Return (x, y) of the center of cell containing provided text 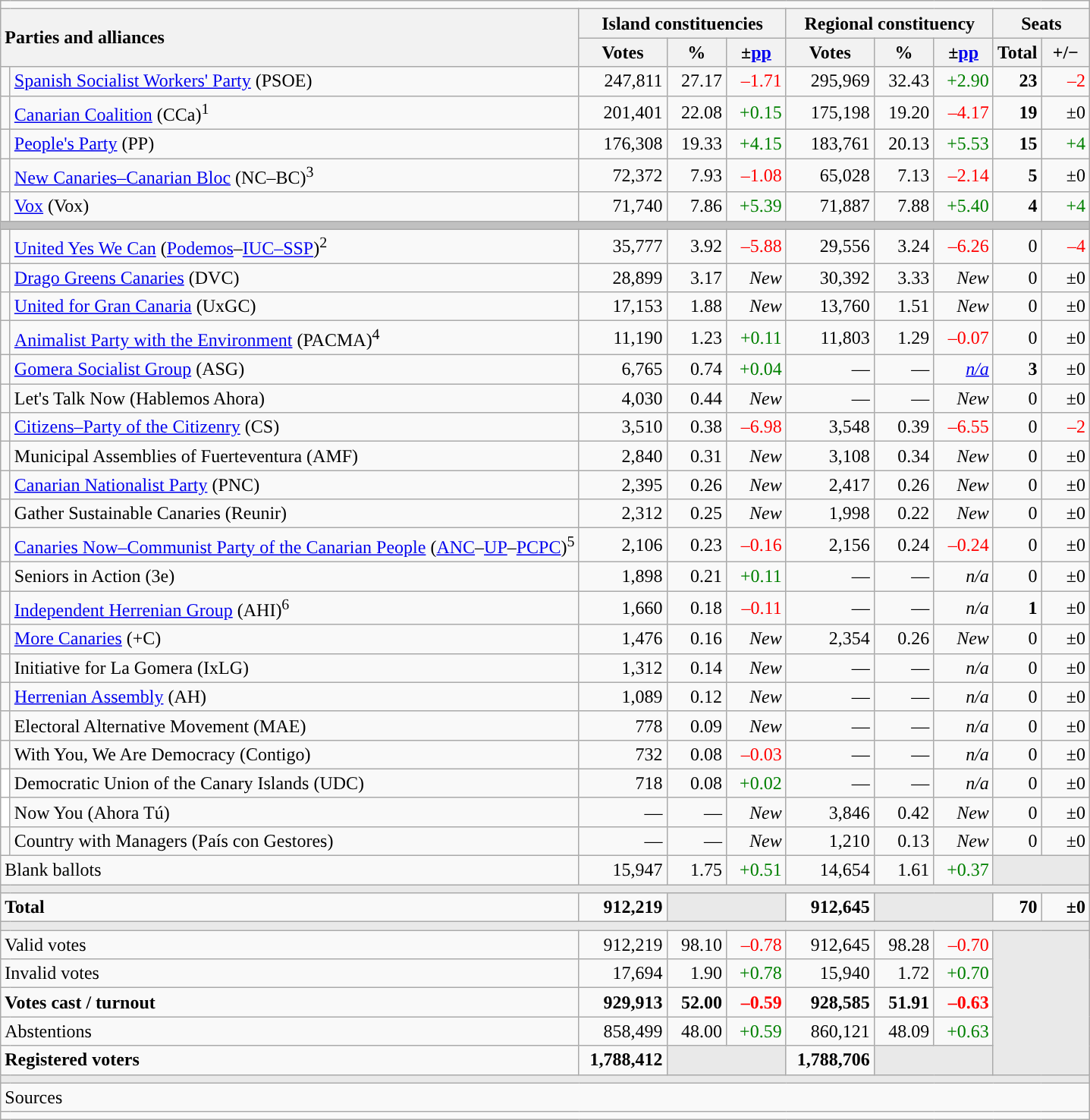
+0.04 (757, 370)
Votes cast / turnout (290, 1002)
–4 (1066, 246)
Blank ballots (290, 870)
5 (1017, 176)
176,308 (623, 144)
–6.98 (757, 427)
175,198 (830, 112)
183,761 (830, 144)
0.39 (904, 427)
928,585 (830, 1002)
732 (623, 754)
–0.24 (963, 545)
32.43 (904, 81)
+0.15 (757, 112)
With You, We Are Democracy (Contigo) (294, 754)
1,898 (623, 576)
30,392 (830, 278)
Registered voters (290, 1060)
+0.02 (757, 783)
Now You (Ahora Tú) (294, 812)
Animalist Party with the Environment (PACMA)4 (294, 338)
48.00 (696, 1031)
13,760 (830, 307)
Island constituencies (683, 24)
0.74 (696, 370)
0.34 (904, 456)
Seats (1041, 24)
Spanish Socialist Workers' Party (PSOE) (294, 81)
1.75 (696, 870)
–0.59 (757, 1002)
35,777 (623, 246)
–0.63 (963, 1002)
+/− (1066, 52)
0.24 (904, 545)
2,395 (623, 485)
Sources (545, 1097)
Valid votes (290, 945)
+0.70 (963, 974)
929,913 (623, 1002)
Independent Herrenian Group (AHI)6 (294, 609)
860,121 (830, 1031)
–0.16 (757, 545)
+2.90 (963, 81)
0.21 (696, 576)
–1.71 (757, 81)
3,846 (830, 812)
15,940 (830, 974)
0.25 (696, 514)
247,811 (623, 81)
2,354 (830, 639)
Seniors in Action (3e) (294, 576)
United Yes We Can (Podemos–IUC–SSP)2 (294, 246)
27.17 (696, 81)
17,153 (623, 307)
+0.51 (757, 870)
2,312 (623, 514)
22.08 (696, 112)
–5.88 (757, 246)
48.09 (904, 1031)
+0.63 (963, 1031)
1.51 (904, 307)
Municipal Assemblies of Fuerteventura (AMF) (294, 456)
52.00 (696, 1002)
2,156 (830, 545)
More Canaries (+C) (294, 639)
–6.26 (963, 246)
+0.59 (757, 1031)
2,106 (623, 545)
Country with Managers (País con Gestores) (294, 842)
Parties and alliances (290, 38)
–0.78 (757, 945)
Initiative for La Gomera (IxLG) (294, 668)
3 (1017, 370)
71,887 (830, 206)
65,028 (830, 176)
Gomera Socialist Group (ASG) (294, 370)
0.44 (696, 398)
718 (623, 783)
17,694 (623, 974)
3.33 (904, 278)
7.13 (904, 176)
295,969 (830, 81)
19 (1017, 112)
11,190 (623, 338)
19.20 (904, 112)
7.86 (696, 206)
–0.07 (963, 338)
778 (623, 725)
Vox (Vox) (294, 206)
19.33 (696, 144)
1,660 (623, 609)
3.24 (904, 246)
+0.78 (757, 974)
1,210 (830, 842)
Canaries Now–Communist Party of the Canarian People (ANC–UP–PCPC)5 (294, 545)
15,947 (623, 870)
71,740 (623, 206)
3,548 (830, 427)
0.12 (696, 697)
6,765 (623, 370)
Drago Greens Canaries (DVC) (294, 278)
1,998 (830, 514)
0.38 (696, 427)
New Canaries–Canarian Bloc (NC–BC)3 (294, 176)
15 (1017, 144)
2,840 (623, 456)
0.23 (696, 545)
0.31 (696, 456)
1,312 (623, 668)
23 (1017, 81)
0.42 (904, 812)
Democratic Union of the Canary Islands (UDC) (294, 783)
28,899 (623, 278)
1.61 (904, 870)
0.13 (904, 842)
1.72 (904, 974)
United for Gran Canaria (UxGC) (294, 307)
Invalid votes (290, 974)
–0.11 (757, 609)
Electoral Alternative Movement (MAE) (294, 725)
+0.37 (963, 870)
51.91 (904, 1002)
2,417 (830, 485)
72,372 (623, 176)
7.93 (696, 176)
1,788,706 (830, 1060)
+5.39 (757, 206)
+5.40 (963, 206)
Let's Talk Now (Hablemos Ahora) (294, 398)
Gather Sustainable Canaries (Reunir) (294, 514)
+4.15 (757, 144)
3.17 (696, 278)
98.28 (904, 945)
1.23 (696, 338)
1,788,412 (623, 1060)
Abstentions (290, 1031)
–6.55 (963, 427)
Herrenian Assembly (AH) (294, 697)
0.14 (696, 668)
–0.03 (757, 754)
20.13 (904, 144)
3,108 (830, 456)
3,510 (623, 427)
0.09 (696, 725)
1,089 (623, 697)
70 (1017, 908)
–4.17 (963, 112)
1.90 (696, 974)
4,030 (623, 398)
0.18 (696, 609)
People's Party (PP) (294, 144)
14,654 (830, 870)
1 (1017, 609)
Canarian Coalition (CCa)1 (294, 112)
+5.53 (963, 144)
Canarian Nationalist Party (PNC) (294, 485)
0.22 (904, 514)
1.88 (696, 307)
4 (1017, 206)
Citizens–Party of the Citizenry (CS) (294, 427)
29,556 (830, 246)
3.92 (696, 246)
–2.14 (963, 176)
–1.08 (757, 176)
11,803 (830, 338)
0.16 (696, 639)
7.88 (904, 206)
201,401 (623, 112)
Regional constituency (889, 24)
–0.70 (963, 945)
98.10 (696, 945)
858,499 (623, 1031)
1,476 (623, 639)
1.29 (904, 338)
